Find where the given text appears and provide that cell's center as [x, y] coordinate. 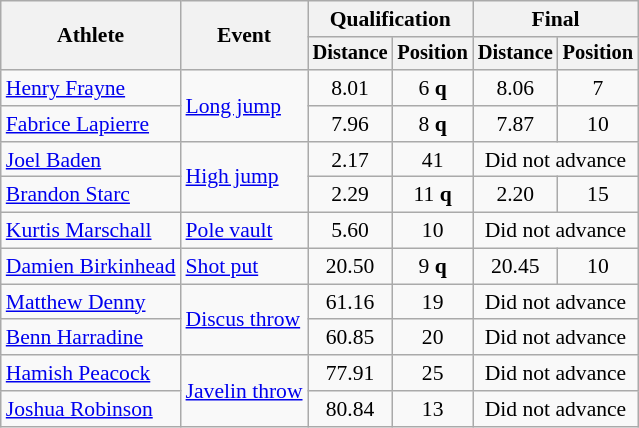
Shot put [244, 267]
20.50 [350, 267]
Fabrice Lapierre [91, 124]
6 q [432, 88]
2.29 [350, 195]
7.96 [350, 124]
Athlete [91, 36]
Joshua Robinson [91, 409]
Pole vault [244, 231]
15 [598, 195]
Brandon Starc [91, 195]
41 [432, 160]
8.01 [350, 88]
Long jump [244, 106]
Kurtis Marschall [91, 231]
7 [598, 88]
9 q [432, 267]
25 [432, 373]
Benn Harradine [91, 338]
13 [432, 409]
Hamish Peacock [91, 373]
80.84 [350, 409]
Discus throw [244, 320]
5.60 [350, 231]
8.06 [516, 88]
20.45 [516, 267]
Final [556, 19]
Joel Baden [91, 160]
Javelin throw [244, 390]
77.91 [350, 373]
19 [432, 302]
Damien Birkinhead [91, 267]
7.87 [516, 124]
Event [244, 36]
61.16 [350, 302]
High jump [244, 178]
8 q [432, 124]
Matthew Denny [91, 302]
11 q [432, 195]
2.17 [350, 160]
Qualification [390, 19]
60.85 [350, 338]
Henry Frayne [91, 88]
20 [432, 338]
2.20 [516, 195]
